From the cell containing the given text, extract its center point as [x, y] coordinate. 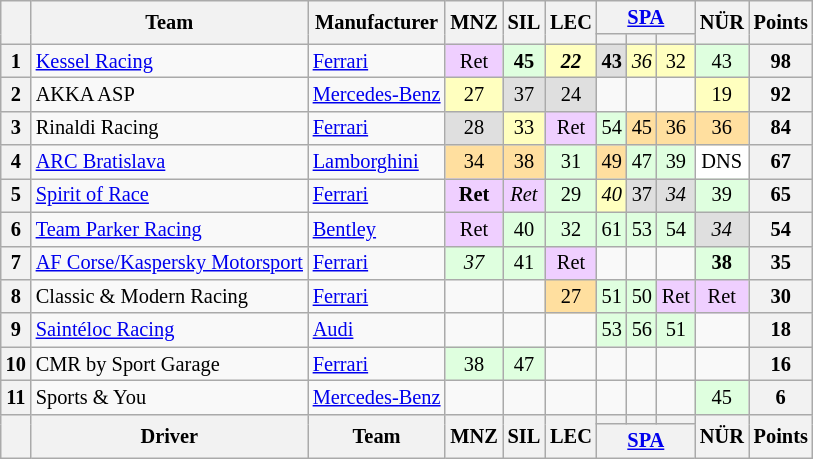
DNS [722, 162]
18 [781, 330]
19 [722, 94]
Saintéloc Racing [170, 330]
98 [781, 61]
Driver [170, 436]
CMR by Sport Garage [170, 364]
4 [16, 162]
Team Parker Racing [170, 229]
84 [781, 128]
31 [571, 162]
35 [781, 263]
AF Corse/Kaspersky Motorsport [170, 263]
Lamborghini [377, 162]
7 [16, 263]
AKKA ASP [170, 94]
8 [16, 296]
ARC Bratislava [170, 162]
11 [16, 397]
Spirit of Race [170, 195]
Manufacturer [377, 22]
10 [16, 364]
67 [781, 162]
28 [474, 128]
Audi [377, 330]
3 [16, 128]
2 [16, 94]
61 [612, 229]
30 [781, 296]
5 [16, 195]
Classic & Modern Racing [170, 296]
Sports & You [170, 397]
24 [571, 94]
9 [16, 330]
56 [642, 330]
Rinaldi Racing [170, 128]
29 [571, 195]
Bentley [377, 229]
22 [571, 61]
49 [612, 162]
50 [642, 296]
41 [524, 263]
16 [781, 364]
92 [781, 94]
33 [524, 128]
Kessel Racing [170, 61]
65 [781, 195]
1 [16, 61]
